Locate the cell with the specified text and output its (x, y) center coordinate. 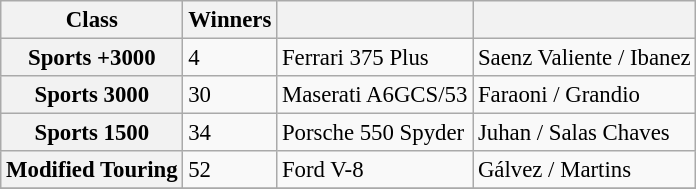
Gálvez / Martins (584, 170)
Porsche 550 Spyder (375, 133)
Juhan / Salas Chaves (584, 133)
Modified Touring (92, 170)
Winners (230, 20)
4 (230, 58)
Class (92, 20)
Sports 1500 (92, 133)
30 (230, 95)
52 (230, 170)
Sports 3000 (92, 95)
Maserati A6GCS/53 (375, 95)
Saenz Valiente / Ibanez (584, 58)
Ford V-8 (375, 170)
Ferrari 375 Plus (375, 58)
Sports +3000 (92, 58)
Faraoni / Grandio (584, 95)
34 (230, 133)
